Output the [X, Y] coordinate of the center of the cell containing the given text.  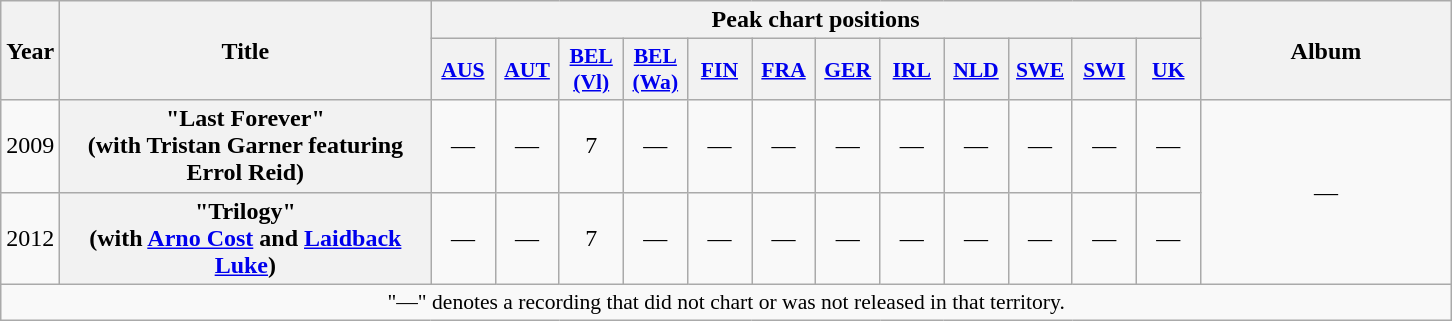
AUS [463, 70]
SWI [1104, 70]
BEL (Wa) [655, 70]
Peak chart positions [816, 20]
NLD [976, 70]
Album [1326, 50]
"—" denotes a recording that did not chart or was not released in that territory. [726, 302]
UK [1168, 70]
GER [848, 70]
SWE [1040, 70]
"Last Forever" (with Tristan Garner featuring Errol Reid) [246, 146]
Title [246, 50]
FRA [784, 70]
AUT [527, 70]
"Trilogy" (with Arno Cost and Laidback Luke) [246, 238]
FIN [719, 70]
BEL (Vl) [591, 70]
2009 [30, 146]
Year [30, 50]
IRL [912, 70]
2012 [30, 238]
